Find where the given text appears and provide that cell's center as [x, y] coordinate. 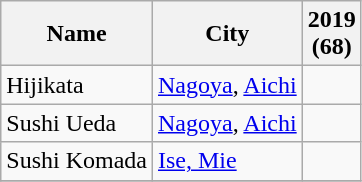
City [227, 34]
Sushi Ueda [77, 123]
Name [77, 34]
2019(68) [332, 34]
Sushi Komada [77, 161]
Ise, Mie [227, 161]
Hijikata [77, 85]
